Determine the (X, Y) coordinate at the center of the cell enclosing the given text.  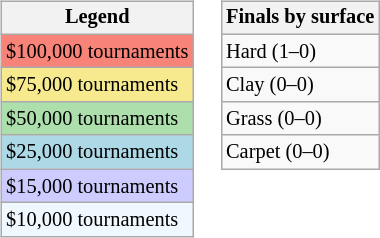
Carpet (0–0) (300, 152)
Legend (97, 18)
$75,000 tournaments (97, 85)
$10,000 tournaments (97, 220)
Hard (1–0) (300, 51)
$100,000 tournaments (97, 51)
Finals by surface (300, 18)
Clay (0–0) (300, 85)
$25,000 tournaments (97, 152)
$50,000 tournaments (97, 119)
$15,000 tournaments (97, 186)
Grass (0–0) (300, 119)
